Scan for the cell matching the given text and deliver its [x, y] coordinate at center. 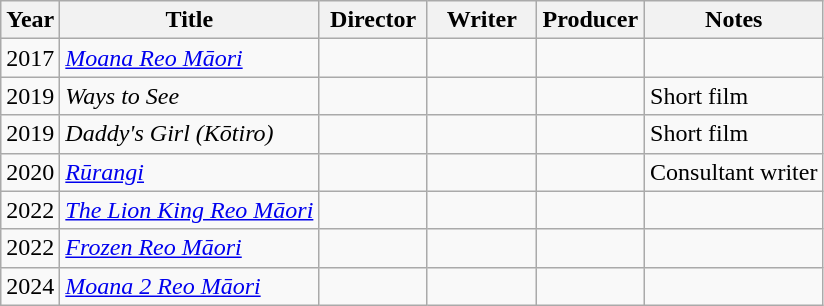
2024 [30, 286]
Frozen Reo Māori [190, 248]
Producer [590, 20]
2017 [30, 58]
2020 [30, 172]
Title [190, 20]
The Lion King Reo Māori [190, 210]
Year [30, 20]
Notes [734, 20]
Moana Reo Māori [190, 58]
Director [374, 20]
Writer [482, 20]
Rūrangi [190, 172]
Moana 2 Reo Māori [190, 286]
Ways to See [190, 96]
Daddy's Girl (Kōtiro) [190, 134]
Consultant writer [734, 172]
